Find where the given text appears and provide that cell's center as [X, Y] coordinate. 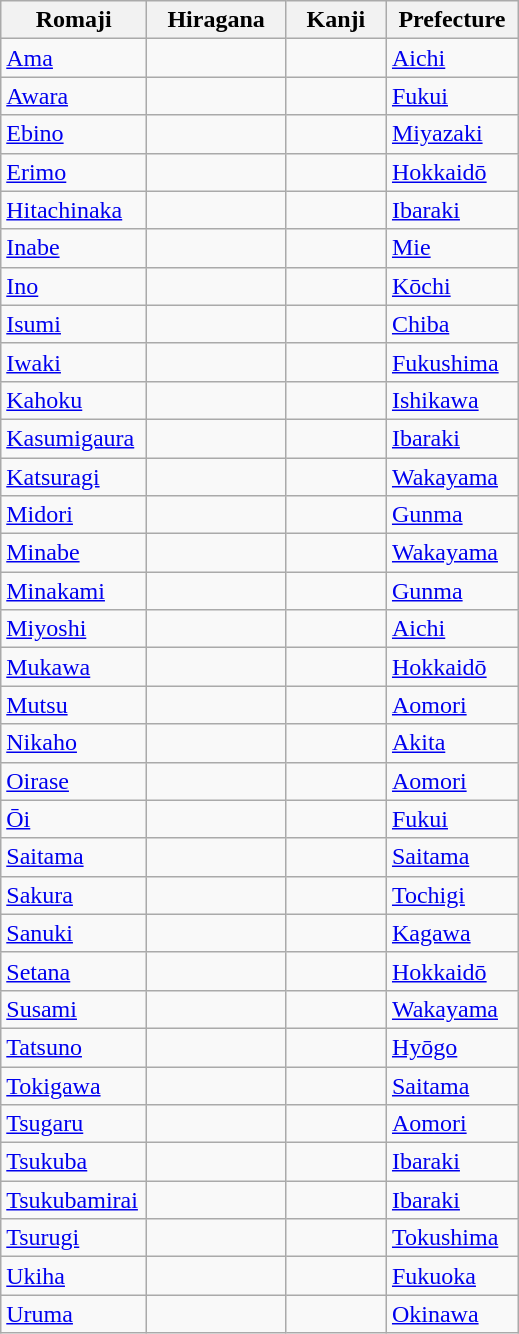
Mutsu [74, 705]
Minakami [74, 591]
Tsurugi [74, 1238]
Romaji [74, 20]
Iwaki [74, 362]
Tokigawa [74, 1085]
Hiragana [216, 20]
Kahoku [74, 400]
Tsukubamirai [74, 1200]
Ama [74, 58]
Oirase [74, 781]
Kagawa [452, 933]
Fukushima [452, 362]
Ishikawa [452, 400]
Prefecture [452, 20]
Chiba [452, 324]
Tochigi [452, 895]
Ōi [74, 819]
Hyōgo [452, 1047]
Ino [74, 286]
Mukawa [74, 667]
Inabe [74, 248]
Midori [74, 515]
Miyoshi [74, 629]
Isumi [74, 324]
Katsuragi [74, 477]
Sanuki [74, 933]
Nikaho [74, 743]
Tsugaru [74, 1124]
Kanji [336, 20]
Susami [74, 1009]
Ebino [74, 134]
Mie [452, 248]
Fukuoka [452, 1276]
Hitachinaka [74, 210]
Akita [452, 743]
Kōchi [452, 286]
Tokushima [452, 1238]
Minabe [74, 553]
Erimo [74, 172]
Sakura [74, 895]
Miyazaki [452, 134]
Setana [74, 971]
Tatsuno [74, 1047]
Okinawa [452, 1314]
Kasumigaura [74, 438]
Ukiha [74, 1276]
Tsukuba [74, 1162]
Awara [74, 96]
Uruma [74, 1314]
